Detect which cell encompasses the target text, then output its (x, y) center coordinate. 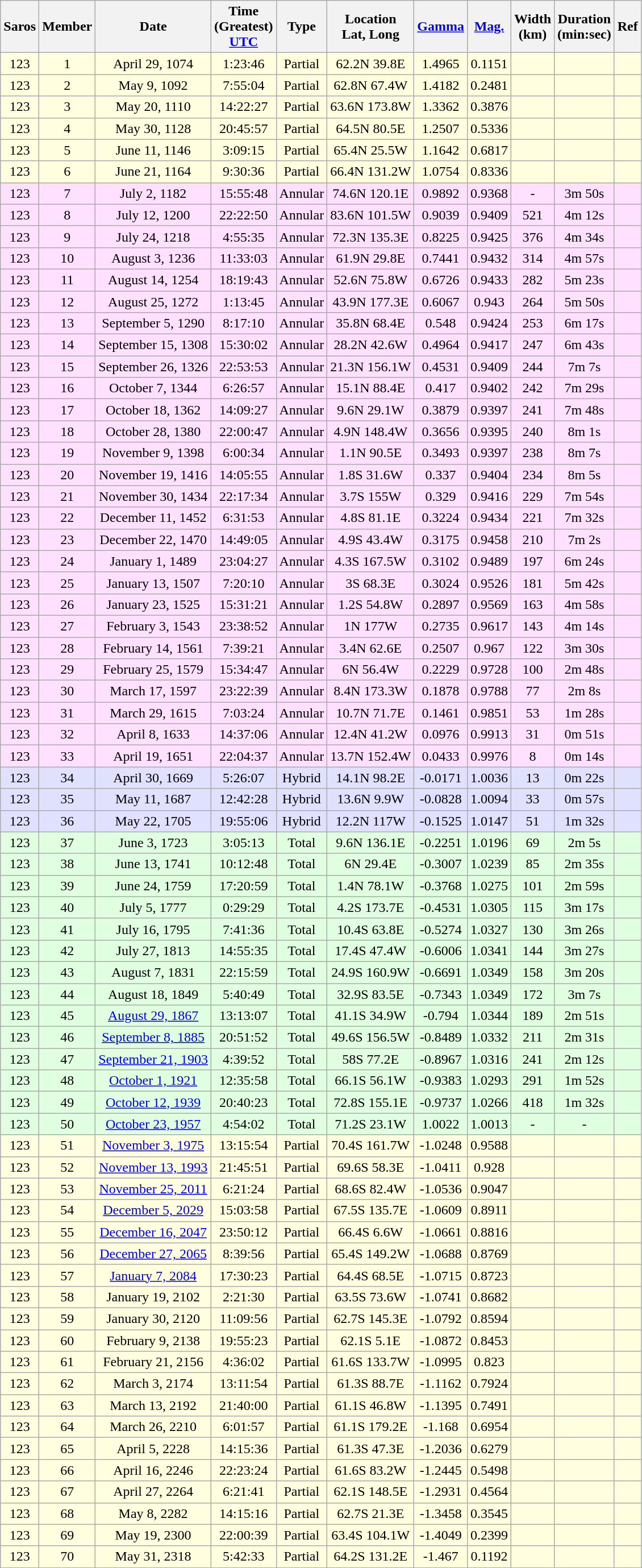
14.1N 98.2E (370, 778)
130 (533, 929)
0.8911 (489, 1210)
-1.0609 (441, 1210)
Mag. (489, 27)
0m 51s (585, 735)
0.5498 (489, 1470)
June 11, 1146 (153, 150)
52.6N 75.8W (370, 280)
3m 30s (585, 648)
April 16, 2246 (153, 1470)
-0.5274 (441, 929)
291 (533, 1081)
62.8N 67.4W (370, 85)
2m 48s (585, 670)
0.2481 (489, 85)
December 27, 2065 (153, 1254)
211 (533, 1038)
-1.0715 (441, 1275)
1.0022 (441, 1124)
December 5, 2029 (153, 1210)
1N 177W (370, 626)
1.0275 (489, 886)
30 (67, 691)
101 (533, 886)
-1.2036 (441, 1449)
0.2507 (441, 648)
-1.2445 (441, 1470)
58S 77.2E (370, 1059)
0.9404 (489, 475)
3m 20s (585, 972)
7m 48s (585, 410)
238 (533, 453)
521 (533, 215)
20:51:52 (243, 1038)
March 17, 1597 (153, 691)
59 (67, 1318)
0.8723 (489, 1275)
11:09:56 (243, 1318)
0.8682 (489, 1297)
0.1151 (489, 64)
16 (67, 388)
244 (533, 367)
4m 58s (585, 604)
7m 7s (585, 367)
15:03:58 (243, 1210)
21:45:51 (243, 1167)
1.0266 (489, 1102)
1:13:45 (243, 302)
3.4N 62.6E (370, 648)
0.0976 (441, 735)
0.9432 (489, 258)
41 (67, 929)
58 (67, 1297)
56 (67, 1254)
6:26:57 (243, 388)
14:37:06 (243, 735)
100 (533, 670)
October 12, 1939 (153, 1102)
49.6S 156.5W (370, 1038)
-0.6691 (441, 972)
6:21:41 (243, 1492)
4m 14s (585, 626)
1 (67, 64)
0.417 (441, 388)
-1.0995 (441, 1362)
LocationLat, Long (370, 27)
January 23, 1525 (153, 604)
27 (67, 626)
Saros (20, 27)
1.0316 (489, 1059)
November 3, 1975 (153, 1146)
10:12:48 (243, 864)
6m 17s (585, 323)
22:22:50 (243, 215)
0.8453 (489, 1340)
-1.4049 (441, 1535)
0.337 (441, 475)
6N 56.4W (370, 670)
2m 31s (585, 1038)
21:40:00 (243, 1405)
2 (67, 85)
1.0327 (489, 929)
November 9, 1398 (153, 453)
0.3879 (441, 410)
221 (533, 518)
282 (533, 280)
63.5S 73.6W (370, 1297)
5:42:33 (243, 1557)
1.0013 (489, 1124)
29 (67, 670)
0.0433 (441, 756)
September 8, 1885 (153, 1038)
35 (67, 799)
-1.0411 (441, 1167)
22:00:47 (243, 432)
0.3024 (441, 583)
64 (67, 1427)
4.2S 173.7E (370, 907)
November 13, 1993 (153, 1167)
13.7N 152.4W (370, 756)
2m 5s (585, 843)
7:20:10 (243, 583)
1.8S 31.6W (370, 475)
0.9913 (489, 735)
-0.2251 (441, 843)
4:36:02 (243, 1362)
197 (533, 561)
0.2229 (441, 670)
August 25, 1272 (153, 302)
Member (67, 27)
3 (67, 107)
4m 34s (585, 237)
2m 35s (585, 864)
0.9526 (489, 583)
67.5S 135.7E (370, 1210)
61.3S 47.3E (370, 1449)
1.1642 (441, 150)
7 (67, 193)
8m 7s (585, 453)
69.6S 58.3E (370, 1167)
62.2N 39.8E (370, 64)
6:00:34 (243, 453)
62.7S 21.3E (370, 1513)
-0.3007 (441, 864)
3:09:15 (243, 150)
March 3, 2174 (153, 1384)
36 (67, 821)
6:31:53 (243, 518)
71.2S 23.1W (370, 1124)
-0.0171 (441, 778)
0.9851 (489, 713)
66.1S 56.1W (370, 1081)
4m 12s (585, 215)
0.6067 (441, 302)
64.4S 68.5E (370, 1275)
23:04:27 (243, 561)
3m 27s (585, 951)
253 (533, 323)
72.3N 135.3E (370, 237)
August 29, 1867 (153, 1016)
63.6N 173.8W (370, 107)
115 (533, 907)
14:09:27 (243, 410)
15 (67, 367)
68 (67, 1513)
39 (67, 886)
June 3, 1723 (153, 843)
83.6N 101.5W (370, 215)
0.928 (489, 1167)
66.4S 6.6W (370, 1232)
19 (67, 453)
February 14, 1561 (153, 648)
15.1N 88.4E (370, 388)
6:21:24 (243, 1189)
158 (533, 972)
22:15:59 (243, 972)
8m 1s (585, 432)
March 26, 2210 (153, 1427)
0.9416 (489, 496)
64.2S 131.2E (370, 1557)
21 (67, 496)
50 (67, 1124)
-1.1395 (441, 1405)
0.3876 (489, 107)
13:15:54 (243, 1146)
63 (67, 1405)
July 5, 1777 (153, 907)
April 5, 2228 (153, 1449)
0.1878 (441, 691)
68.6S 82.4W (370, 1189)
June 13, 1741 (153, 864)
14:15:16 (243, 1513)
1.1N 90.5E (370, 453)
14 (67, 345)
0.9617 (489, 626)
1.0332 (489, 1038)
-0.3768 (441, 886)
September 21, 1903 (153, 1059)
June 24, 1759 (153, 886)
17 (67, 410)
August 7, 1831 (153, 972)
418 (533, 1102)
0.7441 (441, 258)
0.3656 (441, 432)
46 (67, 1038)
September 5, 1290 (153, 323)
0.9417 (489, 345)
0.3224 (441, 518)
4:55:35 (243, 237)
May 20, 1110 (153, 107)
10 (67, 258)
-1.168 (441, 1427)
-0.7343 (441, 994)
61.3S 88.7E (370, 1384)
0.9976 (489, 756)
March 13, 2192 (153, 1405)
1.4182 (441, 85)
Width(km) (533, 27)
January 13, 1507 (153, 583)
0.9402 (489, 388)
65.4N 25.5W (370, 150)
August 18, 1849 (153, 994)
3.7S 155W (370, 496)
July 16, 1795 (153, 929)
0.4564 (489, 1492)
12:35:58 (243, 1081)
26 (67, 604)
37 (67, 843)
181 (533, 583)
-0.1525 (441, 821)
-1.0536 (441, 1189)
1.0293 (489, 1081)
-0.9383 (441, 1081)
-1.3458 (441, 1513)
13.6N 9.9W (370, 799)
21.3N 156.1W (370, 367)
38 (67, 864)
November 25, 2011 (153, 1189)
61.1S 179.2E (370, 1427)
22:04:37 (243, 756)
-0.4531 (441, 907)
-0.8967 (441, 1059)
55 (67, 1232)
May 11, 1687 (153, 799)
7:55:04 (243, 85)
143 (533, 626)
2m 12s (585, 1059)
5:40:49 (243, 994)
April 27, 2264 (153, 1492)
Date (153, 27)
1.0196 (489, 843)
5 (67, 150)
0.6817 (489, 150)
January 19, 2102 (153, 1297)
20:45:57 (243, 128)
25 (67, 583)
August 3, 1236 (153, 258)
247 (533, 345)
0.3102 (441, 561)
85 (533, 864)
0:29:29 (243, 907)
0.2735 (441, 626)
28 (67, 648)
62.1S 5.1E (370, 1340)
October 7, 1344 (153, 388)
5m 23s (585, 280)
7m 2s (585, 540)
144 (533, 951)
17.4S 47.4W (370, 951)
12 (67, 302)
14:05:55 (243, 475)
1.2S 54.8W (370, 604)
-1.0248 (441, 1146)
0.8769 (489, 1254)
4.3S 167.5W (370, 561)
May 31, 2318 (153, 1557)
September 15, 1308 (153, 345)
43.9N 177.3E (370, 302)
65.4S 149.2W (370, 1254)
May 8, 2282 (153, 1513)
32.9S 83.5E (370, 994)
0.8225 (441, 237)
0.4964 (441, 345)
0.3175 (441, 540)
1.0344 (489, 1016)
3m 17s (585, 907)
23 (67, 540)
14:55:35 (243, 951)
-1.0688 (441, 1254)
0.9788 (489, 691)
1:23:46 (243, 64)
1.0341 (489, 951)
November 30, 1434 (153, 496)
1m 52s (585, 1081)
4:54:02 (243, 1124)
0.823 (489, 1362)
35.8N 68.4E (370, 323)
22 (67, 518)
2:21:30 (243, 1297)
28.2N 42.6W (370, 345)
43 (67, 972)
0.9425 (489, 237)
72.8S 155.1E (370, 1102)
0.9047 (489, 1189)
1.2507 (441, 128)
0.967 (489, 648)
1.0305 (489, 907)
9 (67, 237)
65 (67, 1449)
70 (67, 1557)
Ref (627, 27)
5m 42s (585, 583)
6 (67, 172)
February 3, 1543 (153, 626)
61.6S 133.7W (370, 1362)
December 11, 1452 (153, 518)
14:22:27 (243, 107)
20 (67, 475)
0.9892 (441, 193)
May 22, 1705 (153, 821)
57 (67, 1275)
October 23, 1957 (153, 1124)
Gamma (441, 27)
July 24, 1218 (153, 237)
11:33:03 (243, 258)
0.6279 (489, 1449)
7:41:36 (243, 929)
47 (67, 1059)
18 (67, 432)
42 (67, 951)
0.4531 (441, 367)
May 9, 1092 (153, 85)
7:39:21 (243, 648)
August 14, 1254 (153, 280)
15:55:48 (243, 193)
-0.794 (441, 1016)
15:34:47 (243, 670)
0.9458 (489, 540)
3:05:13 (243, 843)
210 (533, 540)
66 (67, 1470)
3m 26s (585, 929)
22:23:24 (243, 1470)
13:13:07 (243, 1016)
-0.8489 (441, 1038)
4:39:52 (243, 1059)
20:40:23 (243, 1102)
10.4S 63.8E (370, 929)
October 18, 1362 (153, 410)
January 1, 1489 (153, 561)
5m 50s (585, 302)
April 30, 1669 (153, 778)
0.1461 (441, 713)
0.2399 (489, 1535)
-0.6006 (441, 951)
62.1S 148.5E (370, 1492)
0.8594 (489, 1318)
1.0147 (489, 821)
34 (67, 778)
40 (67, 907)
6m 43s (585, 345)
8.4N 173.3W (370, 691)
-1.0872 (441, 1340)
19:55:23 (243, 1340)
14:15:36 (243, 1449)
0.9569 (489, 604)
122 (533, 648)
23:50:12 (243, 1232)
0.3545 (489, 1513)
8m 5s (585, 475)
54 (67, 1210)
44 (67, 994)
12:42:28 (243, 799)
0.8336 (489, 172)
1.0036 (489, 778)
62 (67, 1384)
0.9433 (489, 280)
13:11:54 (243, 1384)
April 19, 1651 (153, 756)
0.9434 (489, 518)
62.7S 145.3E (370, 1318)
February 21, 2156 (153, 1362)
October 1, 1921 (153, 1081)
61.9N 29.8E (370, 258)
0.5336 (489, 128)
0.1192 (489, 1557)
22:00:39 (243, 1535)
52 (67, 1167)
1.0754 (441, 172)
1.0094 (489, 799)
67 (67, 1492)
63.4S 104.1W (370, 1535)
0.7924 (489, 1384)
189 (533, 1016)
163 (533, 604)
264 (533, 302)
229 (533, 496)
-1.0661 (441, 1232)
11 (67, 280)
7:03:24 (243, 713)
15:31:21 (243, 604)
4 (67, 128)
-1.0792 (441, 1318)
8:17:10 (243, 323)
-1.467 (441, 1557)
49 (67, 1102)
0.9489 (489, 561)
24 (67, 561)
45 (67, 1016)
1m 28s (585, 713)
-1.0741 (441, 1297)
0.3493 (441, 453)
9.6N 29.1W (370, 410)
1.4N 78.1W (370, 886)
7m 32s (585, 518)
234 (533, 475)
314 (533, 258)
0.943 (489, 302)
61.6S 83.2W (370, 1470)
0.6726 (441, 280)
41.1S 34.9W (370, 1016)
9:30:36 (243, 172)
Duration(min:sec) (585, 27)
4.8S 81.1E (370, 518)
0.9368 (489, 193)
0.6954 (489, 1427)
12.4N 41.2W (370, 735)
2m 8s (585, 691)
December 16, 2047 (153, 1232)
376 (533, 237)
0m 22s (585, 778)
74.6N 120.1E (370, 193)
77 (533, 691)
23:38:52 (243, 626)
3S 68.3E (370, 583)
April 29, 1074 (153, 64)
May 30, 1128 (153, 128)
12.2N 117W (370, 821)
0.9728 (489, 670)
0.9039 (441, 215)
July 12, 1200 (153, 215)
48 (67, 1081)
17:20:59 (243, 886)
22:17:34 (243, 496)
June 21, 1164 (153, 172)
0.9395 (489, 432)
-1.1162 (441, 1384)
0m 14s (585, 756)
July 27, 1813 (153, 951)
-1.2931 (441, 1492)
May 19, 2300 (153, 1535)
Time(Greatest)UTC (243, 27)
242 (533, 388)
0m 57s (585, 799)
March 29, 1615 (153, 713)
7m 29s (585, 388)
October 28, 1380 (153, 432)
6m 24s (585, 561)
24.9S 160.9W (370, 972)
3m 7s (585, 994)
1.0239 (489, 864)
1.4965 (441, 64)
0.548 (441, 323)
November 19, 1416 (153, 475)
70.4S 161.7W (370, 1146)
February 25, 1579 (153, 670)
6N 29.4E (370, 864)
15:30:02 (243, 345)
8:39:56 (243, 1254)
22:53:53 (243, 367)
0.2897 (441, 604)
Type (302, 27)
2m 51s (585, 1016)
9.6N 136.1E (370, 843)
January 7, 2084 (153, 1275)
December 22, 1470 (153, 540)
240 (533, 432)
18:19:43 (243, 280)
0.7491 (489, 1405)
-0.9737 (441, 1102)
4.9S 43.4W (370, 540)
61 (67, 1362)
4m 57s (585, 258)
66.4N 131.2W (370, 172)
64.5N 80.5E (370, 128)
0.8816 (489, 1232)
0.329 (441, 496)
6:01:57 (243, 1427)
0.9424 (489, 323)
-0.0828 (441, 799)
19:55:06 (243, 821)
172 (533, 994)
April 8, 1633 (153, 735)
September 26, 1326 (153, 367)
10.7N 71.7E (370, 713)
17:30:23 (243, 1275)
2m 59s (585, 886)
1.3362 (441, 107)
February 9, 2138 (153, 1340)
61.1S 46.8W (370, 1405)
14:49:05 (243, 540)
23:22:39 (243, 691)
July 2, 1182 (153, 193)
January 30, 2120 (153, 1318)
0.9588 (489, 1146)
60 (67, 1340)
4.9N 148.4W (370, 432)
7m 54s (585, 496)
3m 50s (585, 193)
32 (67, 735)
5:26:07 (243, 778)
